Identify which cell holds the provided text, then report its (x, y) central coordinate. 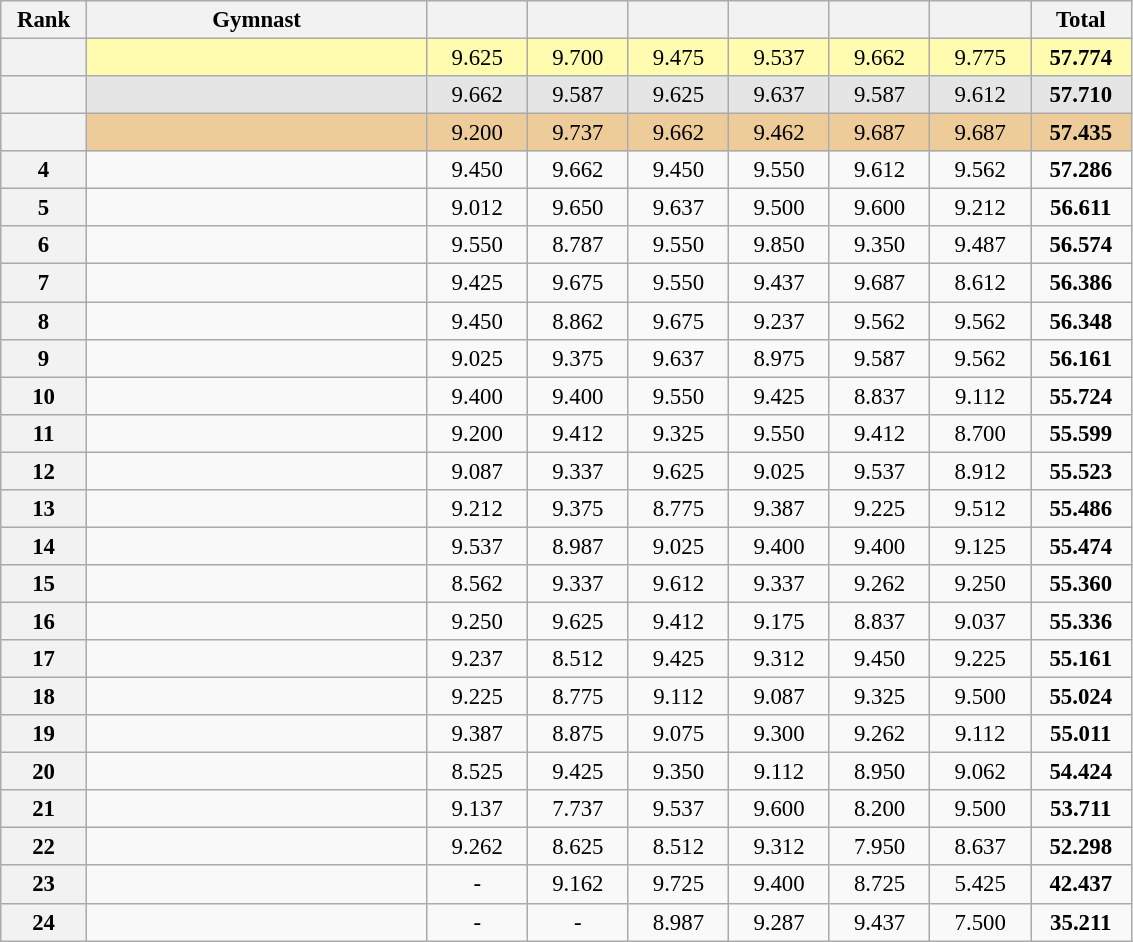
56.611 (1080, 208)
54.424 (1080, 772)
8.912 (980, 471)
9.775 (980, 58)
8.700 (980, 433)
8.562 (478, 584)
57.286 (1080, 170)
8.625 (578, 847)
9.650 (578, 208)
7.500 (980, 922)
56.574 (1080, 245)
6 (44, 245)
53.711 (1080, 809)
8.975 (780, 358)
9 (44, 358)
57.710 (1080, 95)
9.300 (780, 734)
15 (44, 584)
8.200 (880, 809)
9.487 (980, 245)
55.599 (1080, 433)
8.725 (880, 885)
9.512 (980, 509)
18 (44, 697)
22 (44, 847)
55.474 (1080, 546)
8.787 (578, 245)
9.737 (578, 133)
9.137 (478, 809)
55.360 (1080, 584)
8.612 (980, 283)
9.287 (780, 922)
7.950 (880, 847)
57.774 (1080, 58)
8.862 (578, 321)
56.348 (1080, 321)
9.075 (678, 734)
13 (44, 509)
55.336 (1080, 621)
9.012 (478, 208)
5.425 (980, 885)
Total (1080, 20)
10 (44, 396)
21 (44, 809)
Gymnast (256, 20)
8.875 (578, 734)
56.161 (1080, 358)
9.175 (780, 621)
4 (44, 170)
7.737 (578, 809)
55.724 (1080, 396)
19 (44, 734)
8.950 (880, 772)
5 (44, 208)
12 (44, 471)
17 (44, 659)
9.062 (980, 772)
35.211 (1080, 922)
11 (44, 433)
56.386 (1080, 283)
16 (44, 621)
55.523 (1080, 471)
9.725 (678, 885)
57.435 (1080, 133)
14 (44, 546)
Rank (44, 20)
7 (44, 283)
9.475 (678, 58)
23 (44, 885)
20 (44, 772)
9.125 (980, 546)
55.161 (1080, 659)
55.024 (1080, 697)
8.525 (478, 772)
9.162 (578, 885)
9.037 (980, 621)
8 (44, 321)
55.486 (1080, 509)
8.637 (980, 847)
55.011 (1080, 734)
42.437 (1080, 885)
9.700 (578, 58)
24 (44, 922)
9.850 (780, 245)
52.298 (1080, 847)
9.462 (780, 133)
